Locate the cell with the specified text and output its (x, y) center coordinate. 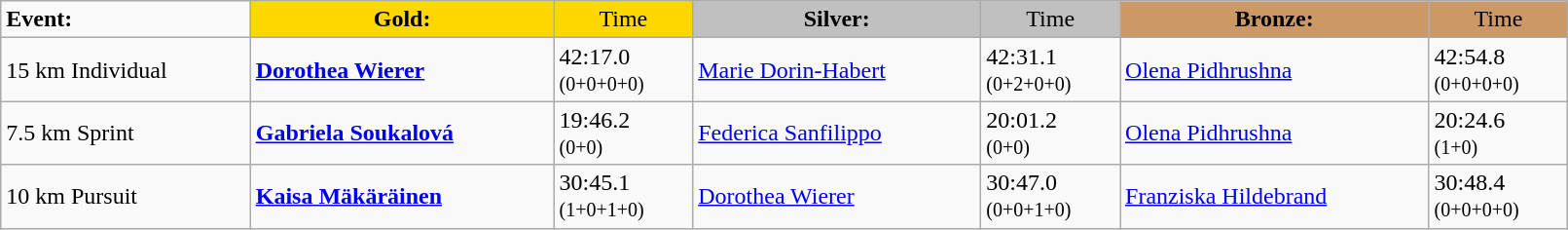
20:01.2(0+0) (1051, 133)
Event: (126, 19)
42:31.1(0+2+0+0) (1051, 70)
Bronze: (1275, 19)
42:54.8(0+0+0+0) (1499, 70)
30:48.4(0+0+0+0) (1499, 197)
Gold: (402, 19)
Silver: (837, 19)
7.5 km Sprint (126, 133)
Marie Dorin-Habert (837, 70)
15 km Individual (126, 70)
30:47.0(0+0+1+0) (1051, 197)
30:45.1(1+0+1+0) (623, 197)
20:24.6(1+0) (1499, 133)
19:46.2(0+0) (623, 133)
Gabriela Soukalová (402, 133)
10 km Pursuit (126, 197)
Federica Sanfilippo (837, 133)
Kaisa Mäkäräinen (402, 197)
Franziska Hildebrand (1275, 197)
42:17.0(0+0+0+0) (623, 70)
